Find where the given text appears and provide that cell's center as [x, y] coordinate. 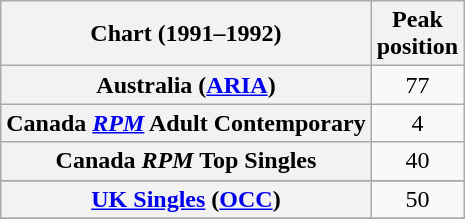
Canada RPM Adult Contemporary [186, 123]
50 [417, 199]
Peakposition [417, 34]
40 [417, 161]
Australia (ARIA) [186, 85]
Canada RPM Top Singles [186, 161]
77 [417, 85]
UK Singles (OCC) [186, 199]
4 [417, 123]
Chart (1991–1992) [186, 34]
